Extract the (X, Y) coordinate from the center of the cell holding the provided text.  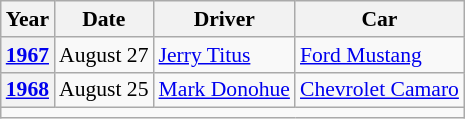
Car (380, 19)
Driver (224, 19)
Year (28, 19)
August 27 (104, 55)
Ford Mustang (380, 55)
Date (104, 19)
Mark Donohue (224, 90)
August 25 (104, 90)
1967 (28, 55)
Chevrolet Camaro (380, 90)
Jerry Titus (224, 55)
1968 (28, 90)
